Output the [X, Y] coordinate of the center of the cell containing the given text.  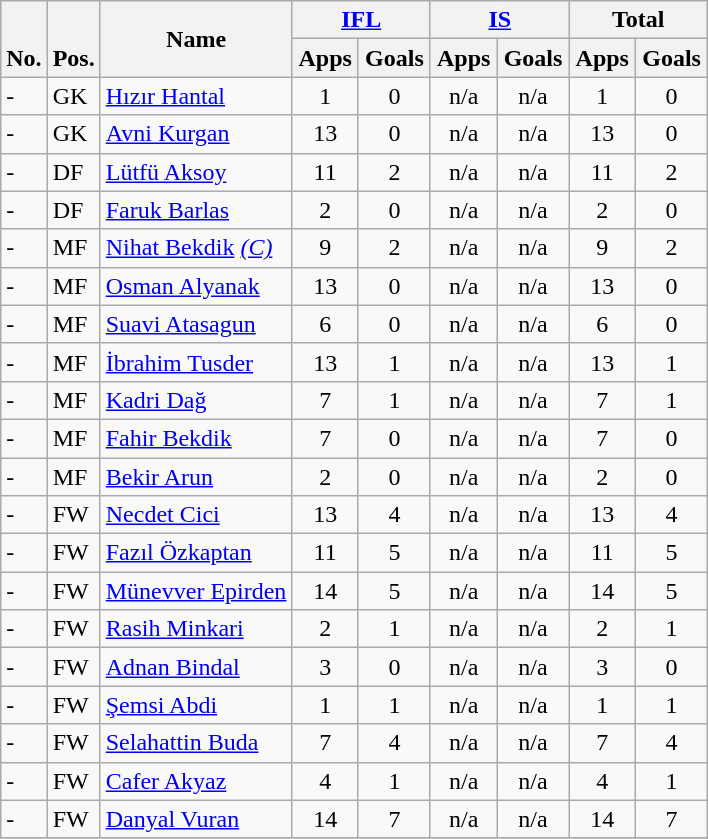
Necdet Cici [196, 515]
Total [638, 20]
Lütfü Aksoy [196, 172]
Fahir Bekdik [196, 438]
Suavi Atasagun [196, 324]
Münevver Epirden [196, 591]
Rasih Minkari [196, 629]
Selahattin Buda [196, 743]
Faruk Barlas [196, 210]
Nihat Bekdik (C) [196, 248]
Avni Kurgan [196, 134]
No. [24, 39]
Pos. [74, 39]
Bekir Arun [196, 477]
Şemsi Abdi [196, 705]
IS [500, 20]
Adnan Bindal [196, 667]
Hızır Hantal [196, 96]
Kadri Dağ [196, 400]
Name [196, 39]
Fazıl Özkaptan [196, 553]
İbrahim Tusder [196, 362]
Cafer Akyaz [196, 781]
Danyal Vuran [196, 819]
Osman Alyanak [196, 286]
IFL [362, 20]
